Capture the cell that displays the provided text and extract its [x, y] central coordinate. 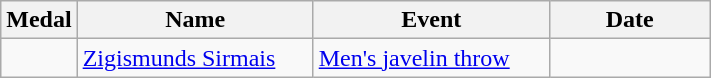
Medal [39, 20]
Men's javelin throw [431, 58]
Event [431, 20]
Zigismunds Sirmais [195, 58]
Name [195, 20]
Date [630, 20]
